Locate the cell with the specified text and output its [x, y] center coordinate. 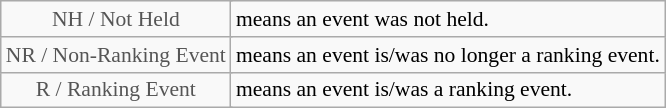
R / Ranking Event [116, 90]
NR / Non-Ranking Event [116, 55]
means an event is/was no longer a ranking event. [448, 55]
means an event was not held. [448, 19]
NH / Not Held [116, 19]
means an event is/was a ranking event. [448, 90]
